For the text-containing cell, return its midpoint in [X, Y] coordinate format. 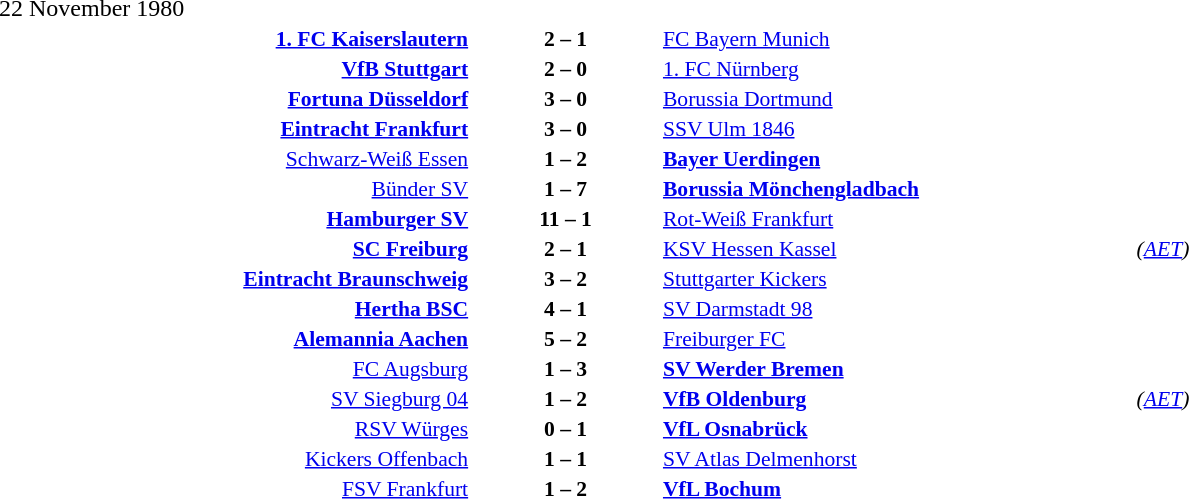
Rot-Weiß Frankfurt [897, 218]
5 – 2 [566, 338]
KSV Hessen Kassel [897, 248]
Bayer Uerdingen [897, 158]
11 – 1 [566, 218]
SSV Ulm 1846 [897, 128]
VfB Oldenburg [897, 398]
1 – 7 [566, 188]
FC Bayern Munich [897, 38]
0 – 1 [566, 428]
Borussia Mönchengladbach [897, 188]
SV Darmstadt 98 [897, 308]
3 – 2 [566, 278]
Borussia Dortmund [897, 98]
SV Werder Bremen [897, 368]
Stuttgarter Kickers [897, 278]
SV Atlas Delmenhorst [897, 458]
Freiburger FC [897, 338]
4 – 1 [566, 308]
1 – 1 [566, 458]
2 – 0 [566, 68]
VfL Osnabrück [897, 428]
1 – 3 [566, 368]
1. FC Nürnberg [897, 68]
